Find where the given text appears and provide that cell's center as [X, Y] coordinate. 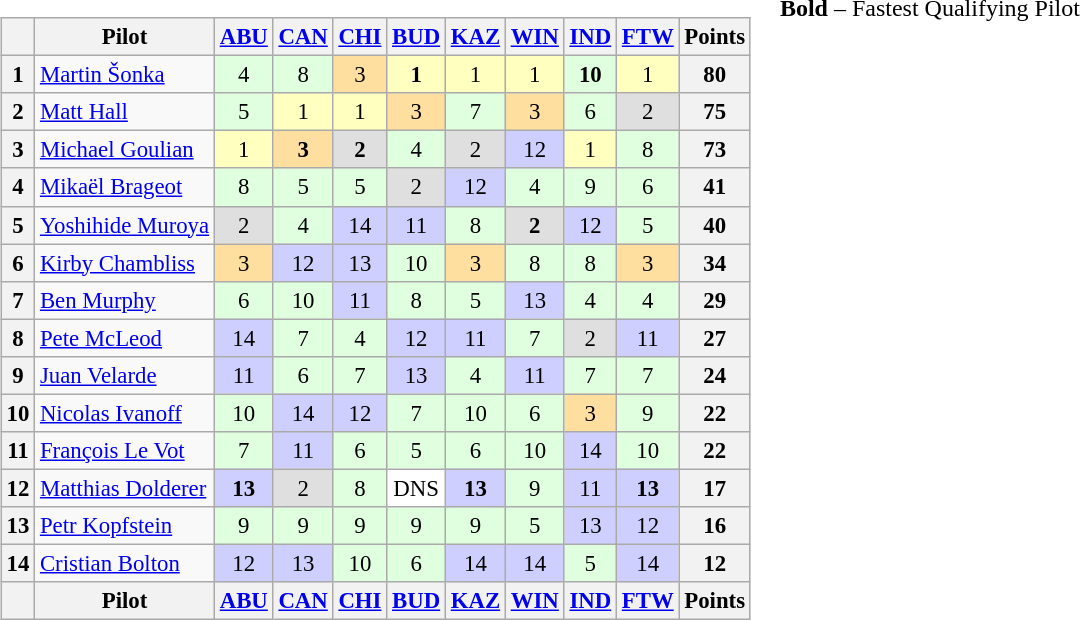
75 [714, 112]
27 [714, 338]
17 [714, 488]
Matt Hall [125, 112]
DNS [416, 488]
Matthias Dolderer [125, 488]
Yoshihide Muroya [125, 225]
Kirby Chambliss [125, 263]
Mikaël Brageot [125, 187]
Ben Murphy [125, 300]
Petr Kopfstein [125, 526]
François Le Vot [125, 451]
Juan Velarde [125, 375]
Martin Šonka [125, 75]
Cristian Bolton [125, 563]
29 [714, 300]
Pete McLeod [125, 338]
Nicolas Ivanoff [125, 413]
40 [714, 225]
73 [714, 150]
41 [714, 187]
Michael Goulian [125, 150]
24 [714, 375]
34 [714, 263]
80 [714, 75]
16 [714, 526]
